For the text-containing cell, return its midpoint in (X, Y) coordinate format. 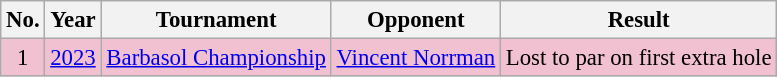
Barbasol Championship (216, 58)
Opponent (416, 20)
Lost to par on first extra hole (639, 58)
1 (23, 58)
2023 (73, 58)
Vincent Norrman (416, 58)
Year (73, 20)
No. (23, 20)
Result (639, 20)
Tournament (216, 20)
